Determine the [X, Y] coordinate at the center of the cell enclosing the given text.  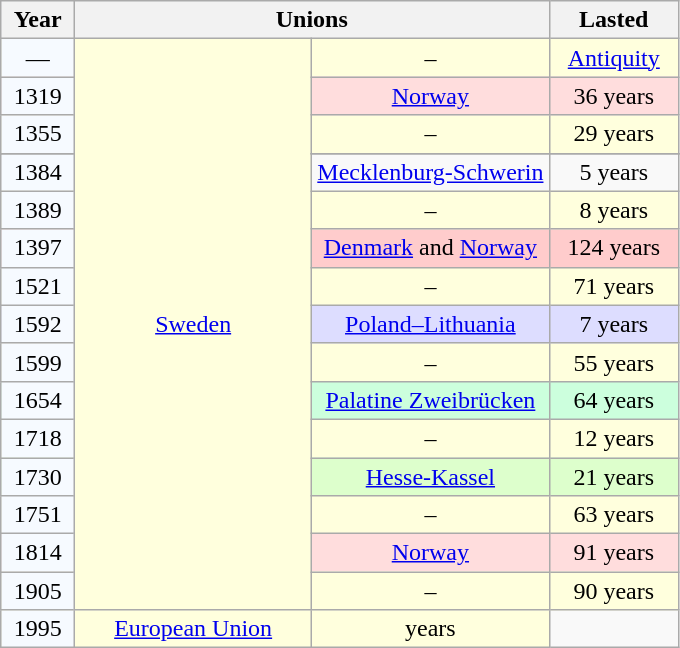
1592 [38, 324]
Unions [312, 20]
71 years [614, 286]
Denmark and Norway [430, 248]
1599 [38, 362]
21 years [614, 477]
1397 [38, 248]
29 years [614, 134]
1814 [38, 553]
8 years [614, 210]
55 years [614, 362]
1355 [38, 134]
1521 [38, 286]
Antiquity [614, 58]
— [38, 58]
1995 [38, 629]
63 years [614, 515]
91 years [614, 553]
Lasted [614, 20]
years [430, 629]
64 years [614, 400]
1319 [38, 96]
Sweden [194, 324]
1718 [38, 438]
1389 [38, 210]
Hesse-Kassel [430, 477]
1730 [38, 477]
36 years [614, 96]
1751 [38, 515]
Year [38, 20]
1905 [38, 591]
European Union [194, 629]
90 years [614, 591]
1654 [38, 400]
1384 [38, 172]
124 years [614, 248]
12 years [614, 438]
5 years [614, 172]
7 years [614, 324]
Mecklenburg-Schwerin [430, 172]
Palatine Zweibrücken [430, 400]
Poland–Lithuania [430, 324]
